Search for the cell housing the specified text and yield its [X, Y] center coordinate. 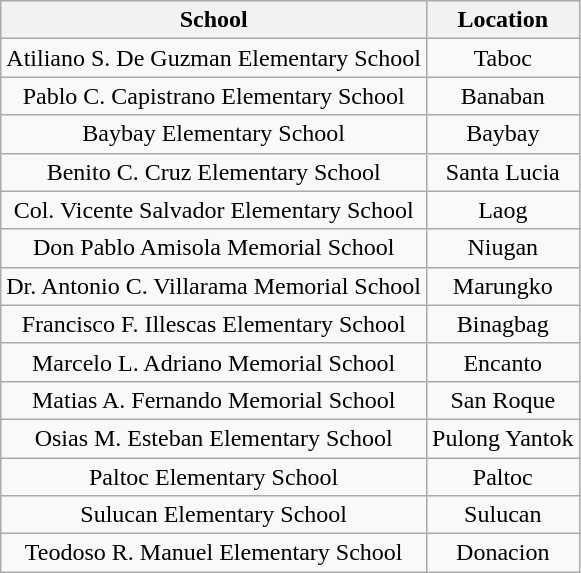
Marungko [503, 286]
Santa Lucia [503, 172]
Laog [503, 210]
Binagbag [503, 324]
Marcelo L. Adriano Memorial School [214, 362]
Pulong Yantok [503, 438]
Osias M. Esteban Elementary School [214, 438]
Pablo C. Capistrano Elementary School [214, 96]
Encanto [503, 362]
Teodoso R. Manuel Elementary School [214, 553]
Baybay [503, 134]
Donacion [503, 553]
Baybay Elementary School [214, 134]
Sulucan [503, 515]
Paltoc [503, 477]
Location [503, 20]
Dr. Antonio C. Villarama Memorial School [214, 286]
Paltoc Elementary School [214, 477]
Francisco F. Illescas Elementary School [214, 324]
Col. Vicente Salvador Elementary School [214, 210]
Niugan [503, 248]
Sulucan Elementary School [214, 515]
San Roque [503, 400]
Don Pablo Amisola Memorial School [214, 248]
Atiliano S. De Guzman Elementary School [214, 58]
Banaban [503, 96]
Matias A. Fernando Memorial School [214, 400]
School [214, 20]
Benito C. Cruz Elementary School [214, 172]
Taboc [503, 58]
